From the cell containing the given text, extract its center point as (X, Y) coordinate. 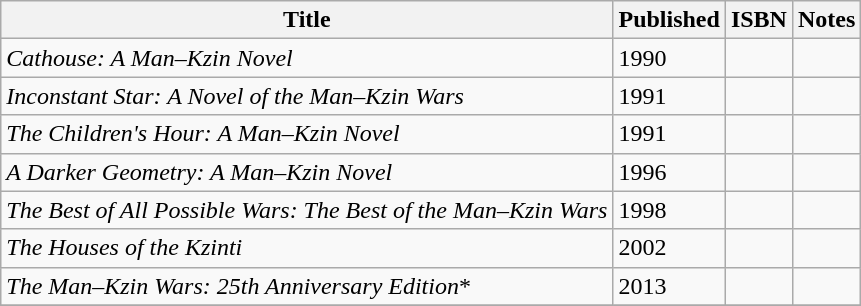
ISBN (758, 20)
The Best of All Possible Wars: The Best of the Man–Kzin Wars (307, 210)
Notes (826, 20)
Title (307, 20)
2002 (669, 248)
Published (669, 20)
1996 (669, 172)
The Houses of the Kzinti (307, 248)
1990 (669, 58)
2013 (669, 286)
Cathouse: A Man–Kzin Novel (307, 58)
A Darker Geometry: A Man–Kzin Novel (307, 172)
The Children's Hour: A Man–Kzin Novel (307, 134)
The Man–Kzin Wars: 25th Anniversary Edition* (307, 286)
1998 (669, 210)
Inconstant Star: A Novel of the Man–Kzin Wars (307, 96)
